Extract the [x, y] coordinate from the center of the cell holding the provided text.  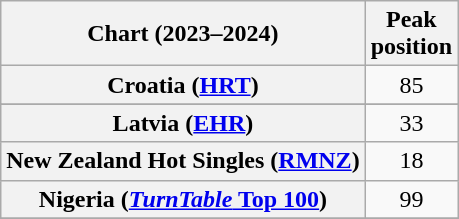
85 [411, 85]
Nigeria (TurnTable Top 100) [183, 199]
Chart (2023–2024) [183, 34]
New Zealand Hot Singles (RMNZ) [183, 161]
Croatia (HRT) [183, 85]
33 [411, 123]
Latvia (EHR) [183, 123]
Peakposition [411, 34]
18 [411, 161]
99 [411, 199]
